Find where the given text appears and provide that cell's center as [x, y] coordinate. 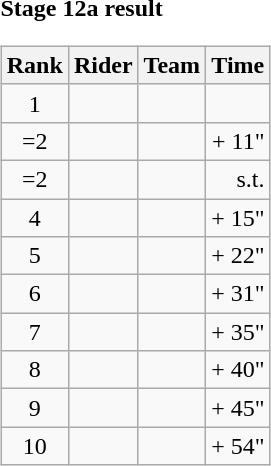
1 [34, 103]
+ 45" [238, 408]
Rank [34, 65]
Team [172, 65]
8 [34, 370]
5 [34, 256]
6 [34, 294]
+ 35" [238, 332]
+ 22" [238, 256]
+ 15" [238, 217]
s.t. [238, 179]
+ 54" [238, 446]
Rider [103, 65]
9 [34, 408]
+ 11" [238, 141]
+ 31" [238, 294]
7 [34, 332]
10 [34, 446]
4 [34, 217]
+ 40" [238, 370]
Time [238, 65]
